Extract the (X, Y) coordinate from the center of the cell holding the provided text.  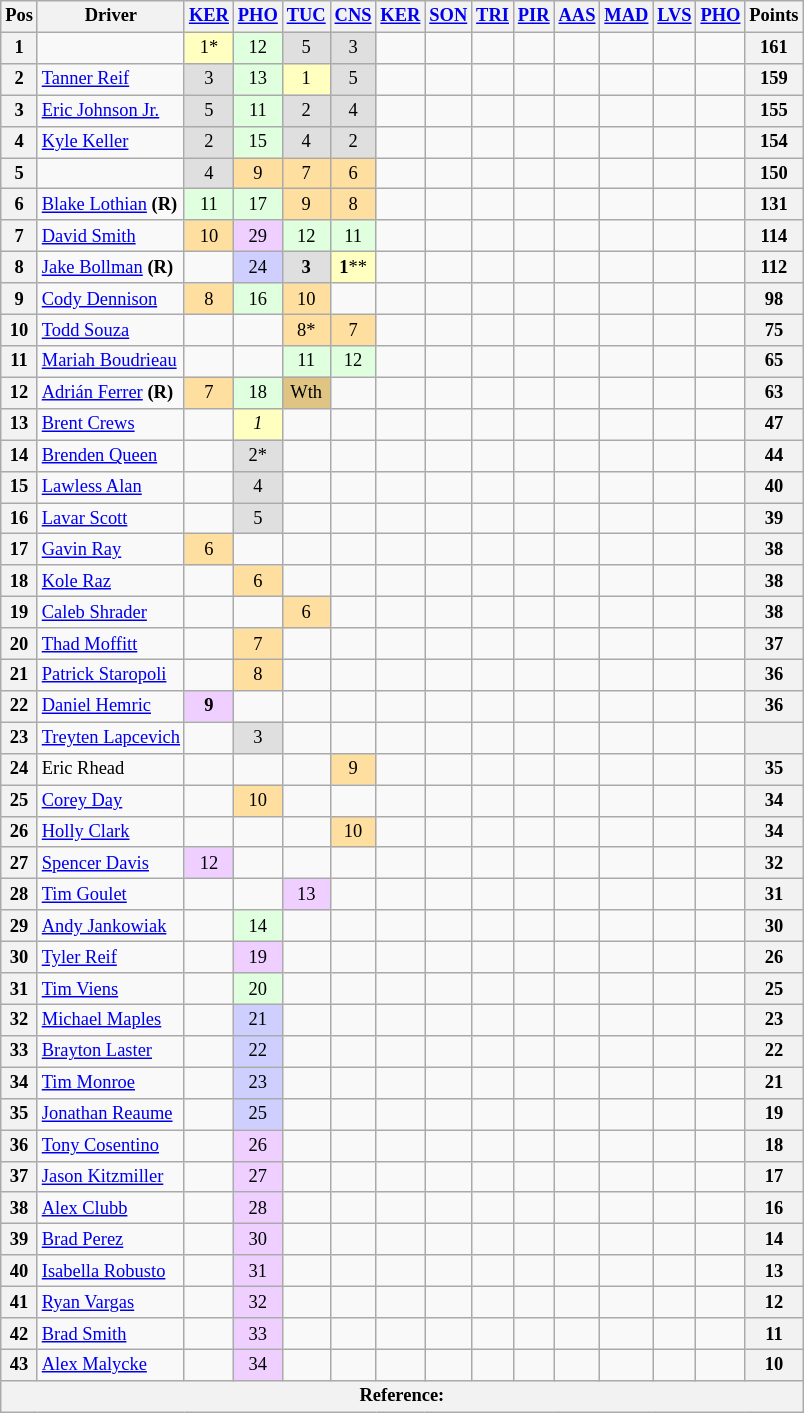
Daniel Hemric (110, 706)
Patrick Staropoli (110, 676)
Alex Malycke (110, 1366)
Holly Clark (110, 832)
Thad Moffitt (110, 644)
43 (20, 1366)
150 (774, 174)
75 (774, 330)
TUC (306, 16)
112 (774, 268)
161 (774, 48)
Brayton Laster (110, 1052)
Points (774, 16)
Tyler Reif (110, 958)
1** (353, 268)
AAS (577, 16)
PIR (534, 16)
1* (208, 48)
Brent Crews (110, 424)
Tim Viens (110, 988)
159 (774, 80)
Isabella Robusto (110, 1270)
Reference: (402, 1396)
SON (448, 16)
Todd Souza (110, 330)
Andy Jankowiak (110, 926)
Lavar Scott (110, 518)
98 (774, 298)
LVS (674, 16)
Blake Lothian (R) (110, 204)
Cody Dennison (110, 298)
Caleb Shrader (110, 612)
131 (774, 204)
MAD (626, 16)
114 (774, 236)
154 (774, 142)
Brad Perez (110, 1240)
Michael Maples (110, 1020)
8* (306, 330)
Spencer Davis (110, 864)
Brenden Queen (110, 456)
155 (774, 110)
Tim Monroe (110, 1082)
Mariah Boudrieau (110, 362)
Alex Clubb (110, 1208)
Tony Cosentino (110, 1146)
CNS (353, 16)
Ryan Vargas (110, 1302)
Driver (110, 16)
David Smith (110, 236)
Brad Smith (110, 1334)
Jake Bollman (R) (110, 268)
Tim Goulet (110, 894)
47 (774, 424)
Tanner Reif (110, 80)
44 (774, 456)
41 (20, 1302)
Eric Rhead (110, 770)
Jason Kitzmiller (110, 1176)
42 (20, 1334)
Jonathan Reaume (110, 1114)
Eric Johnson Jr. (110, 110)
Kyle Keller (110, 142)
Wth (306, 392)
Kole Raz (110, 582)
TRI (493, 16)
Treyten Lapcevich (110, 738)
Adrián Ferrer (R) (110, 392)
63 (774, 392)
2* (258, 456)
Corey Day (110, 800)
65 (774, 362)
Gavin Ray (110, 550)
Lawless Alan (110, 486)
Pos (20, 16)
